Output the (X, Y) coordinate of the center of the cell containing the given text.  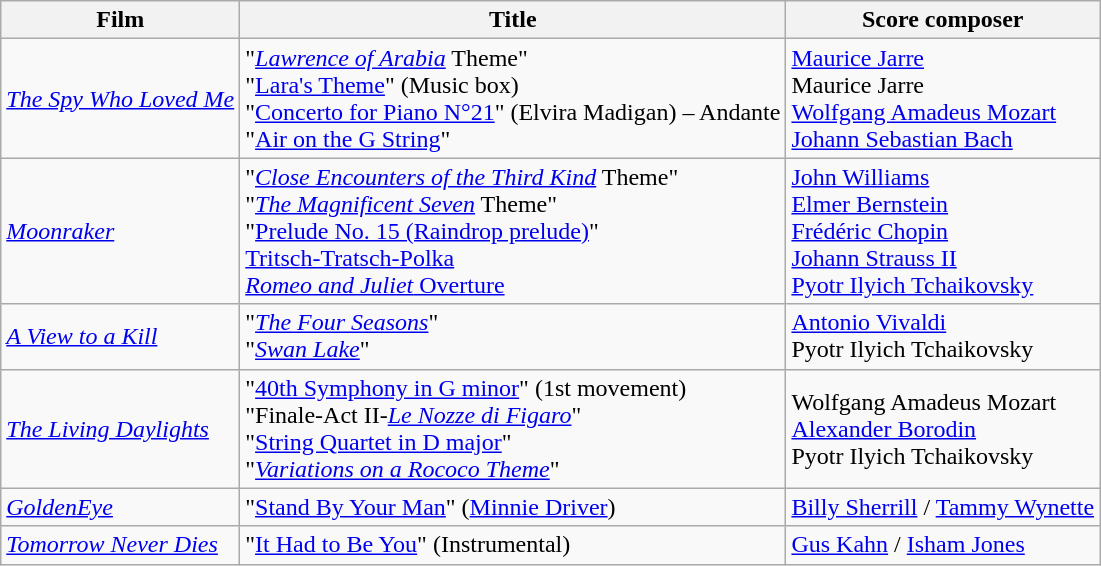
A View to a Kill (120, 336)
Billy Sherrill / Tammy Wynette (943, 507)
"40th Symphony in G minor" (1st movement)"Finale-Act II-Le Nozze di Figaro""String Quartet in D major""Variations on a Rococo Theme" (513, 428)
"Lawrence of Arabia Theme" "Lara's Theme" (Music box) "Concerto for Piano N°21" (Elvira Madigan) – Andante"Air on the G String" (513, 98)
GoldenEye (120, 507)
Antonio VivaldiPyotr Ilyich Tchaikovsky (943, 336)
Maurice JarreMaurice JarreWolfgang Amadeus MozartJohann Sebastian Bach (943, 98)
The Living Daylights (120, 428)
Gus Kahn / Isham Jones (943, 545)
"The Four Seasons""Swan Lake" (513, 336)
The Spy Who Loved Me (120, 98)
Score composer (943, 20)
Title (513, 20)
John WilliamsElmer BernsteinFrédéric ChopinJohann Strauss IIPyotr Ilyich Tchaikovsky (943, 231)
"It Had to Be You" (Instrumental) (513, 545)
Film (120, 20)
Moonraker (120, 231)
Tomorrow Never Dies (120, 545)
Wolfgang Amadeus MozartAlexander BorodinPyotr Ilyich Tchaikovsky (943, 428)
"Stand By Your Man" (Minnie Driver) (513, 507)
